Return the (X, Y) coordinate for the center point of the cell that contains the specified text.  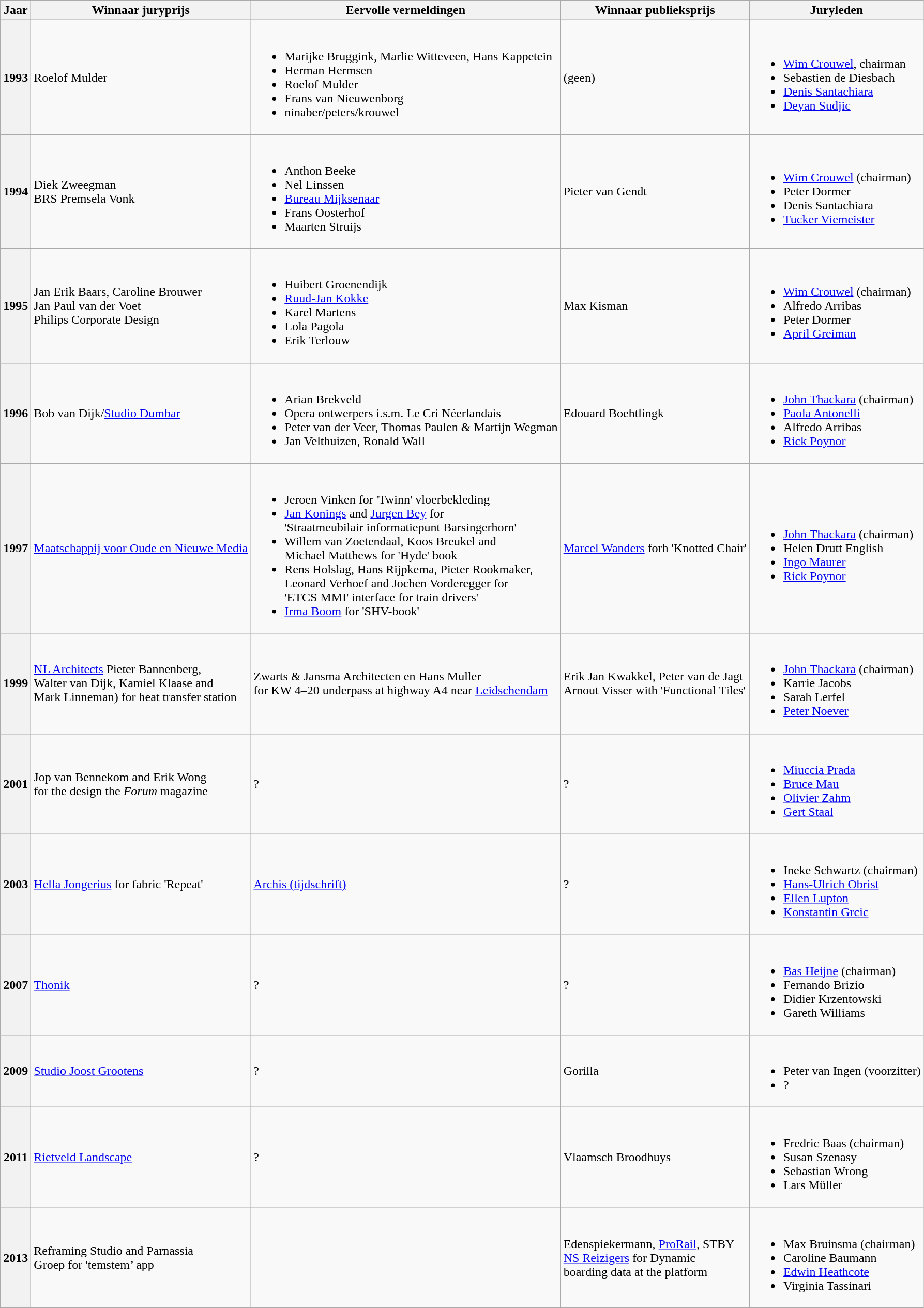
Ineke Schwartz (chairman)Hans-Ulrich ObristEllen LuptonKonstantin Grcic (837, 884)
Jan Erik Baars, Caroline Brouwer Jan Paul van der Voet Philips Corporate Design (141, 306)
Zwarts & Jansma Architecten en Hans Muller for KW 4–20 underpass at highway A4 near Leidschendam (405, 683)
Miuccia PradaBruce MauOlivier ZahmGert Staal (837, 784)
Winnaar publieksprijs (655, 10)
Marijke Bruggink, Marlie Witteveen, Hans KappeteinHerman HermsenRoelof MulderFrans van Nieuwenborgninaber/peters/krouwel (405, 78)
Fredric Baas (chairman)Susan SzenasySebastian WrongLars Müller (837, 1157)
Studio Joost Grootens (141, 1071)
Wim Crouwel (chairman)Peter DormerDenis SantachiaraTucker Viemeister (837, 191)
Juryleden (837, 10)
Erik Jan Kwakkel, Peter van de Jagt Arnout Visser with 'Functional Tiles' (655, 683)
Rietveld Landscape (141, 1157)
2001 (16, 784)
Bob van Dijk/Studio Dumbar (141, 413)
Edenspiekermann, ProRail, STBY NS Reizigers for Dynamicboarding data at the platform (655, 1258)
Edouard Boehtlingk (655, 413)
Huibert GroenendijkRuud-Jan KokkeKarel MartensLola PagolaErik Terlouw (405, 306)
Max Bruinsma (chairman)Caroline BaumannEdwin HeathcoteVirginia Tassinari (837, 1258)
Vlaamsch Broodhuys (655, 1157)
Jop van Bennekom and Erik Wong for the design the Forum magazine (141, 784)
Diek ZweegmanBRS Premsela Vonk (141, 191)
Max Kisman (655, 306)
Marcel Wanders forh 'Knotted Chair' (655, 548)
Jaar (16, 10)
John Thackara (chairman)Helen Drutt EnglishIngo MaurerRick Poynor (837, 548)
Reframing Studio and Parnassia Groep for 'temstem’ app (141, 1258)
2009 (16, 1071)
Hella Jongerius for fabric 'Repeat' (141, 884)
Eervolle vermeldingen (405, 10)
Pieter van Gendt (655, 191)
2013 (16, 1258)
1994 (16, 191)
1995 (16, 306)
Thonik (141, 984)
1996 (16, 413)
Archis (tijdschrift) (405, 884)
1993 (16, 78)
1999 (16, 683)
Arian BrekveldOpera ontwerpers i.s.m. Le Cri NéerlandaisPeter van der Veer, Thomas Paulen & Martijn WegmanJan Velthuizen, Ronald Wall (405, 413)
2007 (16, 984)
2003 (16, 884)
Winnaar juryprijs (141, 10)
NL Architects Pieter Bannenberg, Walter van Dijk, Kamiel Klaase and Mark Linneman) for heat transfer station (141, 683)
2011 (16, 1157)
(geen) (655, 78)
Maatschappij voor Oude en Nieuwe Media (141, 548)
John Thackara (chairman)Paola AntonelliAlfredo ArribasRick Poynor (837, 413)
Wim Crouwel, chairmanSebastien de DiesbachDenis SantachiaraDeyan Sudjic (837, 78)
Anthon BeekeNel LinssenBureau MijksenaarFrans OosterhofMaarten Struijs (405, 191)
Wim Crouwel (chairman)Alfredo ArribasPeter DormerApril Greiman (837, 306)
Peter van Ingen (voorzitter)? (837, 1071)
Bas Heijne (chairman)Fernando BrizioDidier KrzentowskiGareth Williams (837, 984)
Roelof Mulder (141, 78)
1997 (16, 548)
John Thackara (chairman)Karrie JacobsSarah LerfelPeter Noever (837, 683)
Gorilla (655, 1071)
